Scan for the cell matching the given text and deliver its (X, Y) coordinate at center. 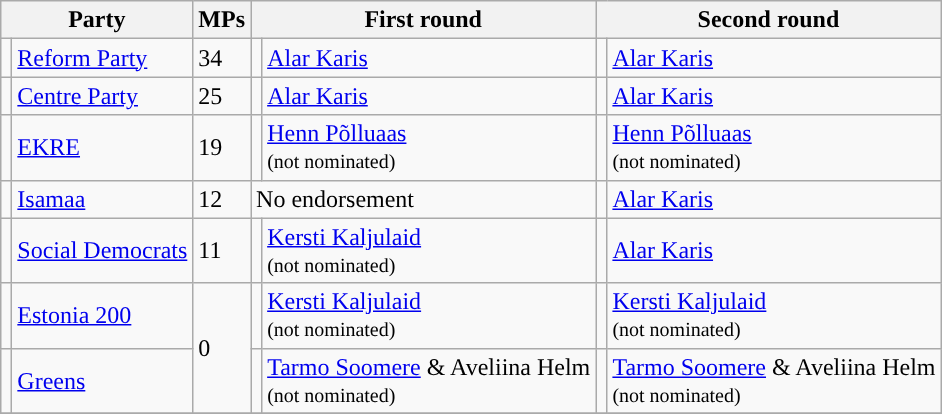
MPs (222, 20)
Greens (102, 380)
11 (222, 250)
Estonia 200 (102, 316)
Second round (768, 20)
0 (222, 348)
Isamaa (102, 199)
25 (222, 96)
19 (222, 148)
Centre Party (102, 96)
Reform Party (102, 58)
Party (97, 20)
12 (222, 199)
First round (424, 20)
EKRE (102, 148)
34 (222, 58)
Social Democrats (102, 250)
No endorsement (424, 199)
